Detect which cell encompasses the target text, then output its (x, y) center coordinate. 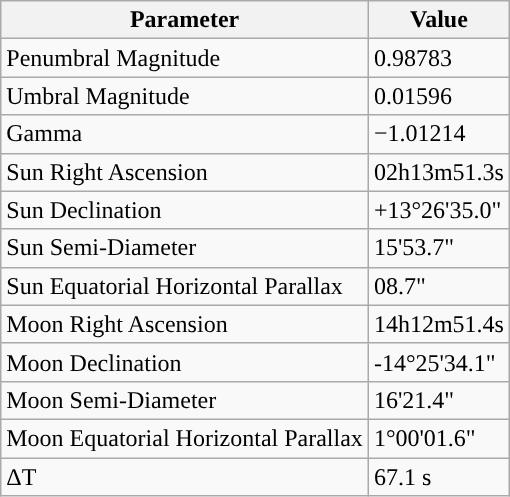
Value (438, 20)
Moon Right Ascension (185, 324)
Gamma (185, 134)
08.7" (438, 286)
Umbral Magnitude (185, 96)
0.98783 (438, 58)
-14°25'34.1" (438, 362)
15'53.7" (438, 248)
1°00'01.6" (438, 438)
Sun Right Ascension (185, 172)
Parameter (185, 20)
02h13m51.3s (438, 172)
Penumbral Magnitude (185, 58)
67.1 s (438, 477)
Sun Equatorial Horizontal Parallax (185, 286)
Moon Declination (185, 362)
16'21.4" (438, 400)
14h12m51.4s (438, 324)
0.01596 (438, 96)
Sun Semi-Diameter (185, 248)
Moon Semi-Diameter (185, 400)
−1.01214 (438, 134)
Moon Equatorial Horizontal Parallax (185, 438)
Sun Declination (185, 210)
ΔT (185, 477)
+13°26'35.0" (438, 210)
